Detect which cell encompasses the target text, then output its (X, Y) center coordinate. 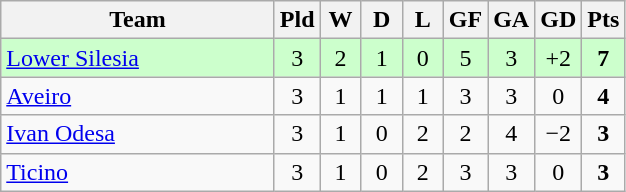
Aveiro (138, 96)
−2 (558, 134)
GA (512, 20)
GF (465, 20)
GD (558, 20)
D (382, 20)
Lower Silesia (138, 58)
W (340, 20)
7 (604, 58)
5 (465, 58)
Team (138, 20)
Ivan Odesa (138, 134)
Ticino (138, 172)
+2 (558, 58)
L (422, 20)
Pts (604, 20)
Pld (297, 20)
